Determine the (X, Y) coordinate at the center of the cell enclosing the given text.  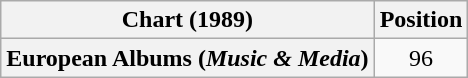
Chart (1989) (188, 20)
Position (421, 20)
European Albums (Music & Media) (188, 58)
96 (421, 58)
